Output the [x, y] coordinate of the center of the cell containing the given text.  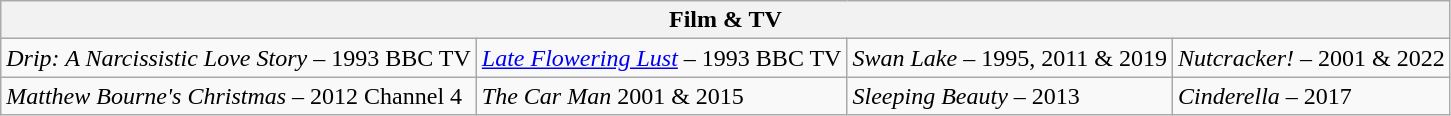
Late Flowering Lust – 1993 BBC TV [662, 58]
Nutcracker! – 2001 & 2022 [1312, 58]
The Car Man 2001 & 2015 [662, 96]
Cinderella – 2017 [1312, 96]
Sleeping Beauty – 2013 [1010, 96]
Swan Lake – 1995, 2011 & 2019 [1010, 58]
Matthew Bourne's Christmas – 2012 Channel 4 [239, 96]
Film & TV [726, 20]
Drip: A Narcissistic Love Story – 1993 BBC TV [239, 58]
